Identify which cell holds the provided text, then report its (x, y) central coordinate. 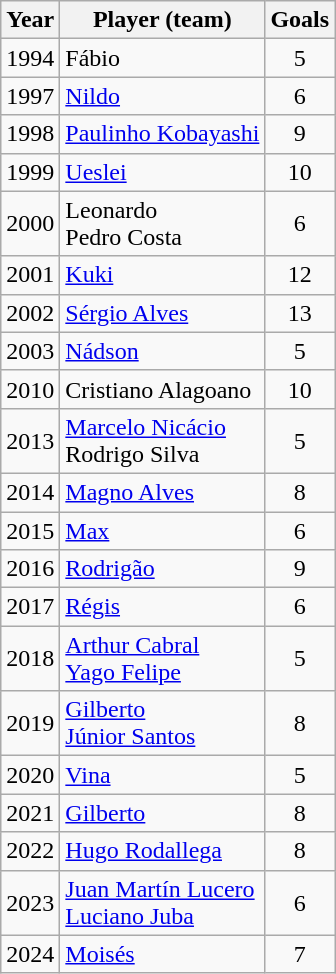
Max (162, 531)
Arthur Cabral Yago Felipe (162, 658)
2024 (30, 954)
1999 (30, 172)
2002 (30, 313)
Goals (300, 20)
2018 (30, 658)
Nildo (162, 96)
Hugo Rodallega (162, 851)
2022 (30, 851)
Cristiano Alagoano (162, 389)
Leonardo Pedro Costa (162, 224)
Marcelo Nicácio Rodrigo Silva (162, 440)
2013 (30, 440)
2020 (30, 775)
7 (300, 954)
Gilberto Júnior Santos (162, 724)
2019 (30, 724)
Gilberto (162, 813)
Fábio (162, 58)
Rodrigão (162, 569)
2003 (30, 351)
2010 (30, 389)
Ueslei (162, 172)
2000 (30, 224)
Year (30, 20)
13 (300, 313)
Moisés (162, 954)
1994 (30, 58)
Paulinho Kobayashi (162, 134)
Vina (162, 775)
2017 (30, 607)
Sérgio Alves (162, 313)
Magno Alves (162, 492)
1997 (30, 96)
Juan Martín Lucero Luciano Juba (162, 902)
2023 (30, 902)
2015 (30, 531)
2014 (30, 492)
Régis (162, 607)
12 (300, 275)
2021 (30, 813)
2016 (30, 569)
Player (team) (162, 20)
Nádson (162, 351)
2001 (30, 275)
1998 (30, 134)
Kuki (162, 275)
